Identify which cell holds the provided text, then report its [X, Y] central coordinate. 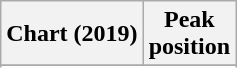
Peakposition [189, 34]
Chart (2019) [72, 34]
